Locate the cell with the specified text and output its [X, Y] center coordinate. 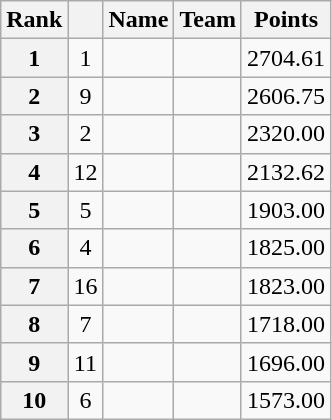
Points [286, 20]
2606.75 [286, 96]
Team [208, 20]
16 [86, 286]
1696.00 [286, 362]
11 [86, 362]
1718.00 [286, 324]
1823.00 [286, 286]
8 [34, 324]
1573.00 [286, 400]
2320.00 [286, 134]
12 [86, 172]
2704.61 [286, 58]
10 [34, 400]
Rank [34, 20]
1903.00 [286, 210]
2132.62 [286, 172]
Name [138, 20]
3 [34, 134]
1825.00 [286, 248]
